Pinpoint the cell where the given text exists, returning its (x, y) midpoint coordinate. 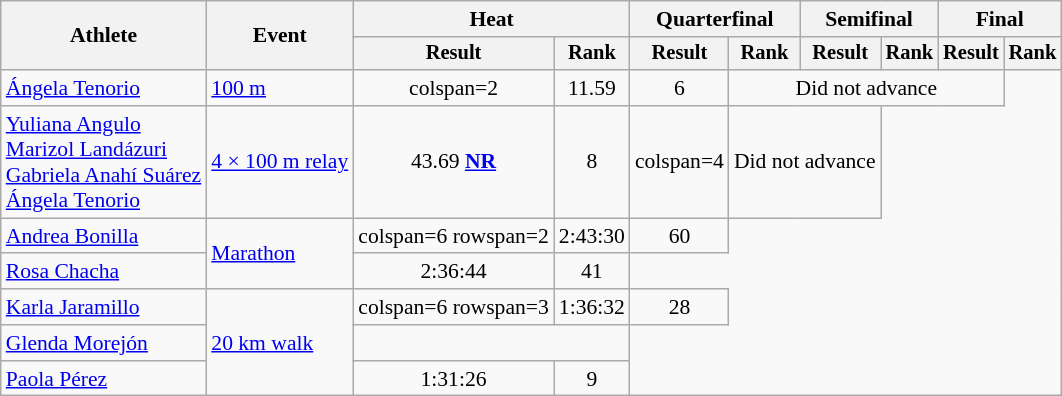
20 km walk (280, 342)
colspan=6 rowspan=2 (454, 236)
colspan=6 rowspan=3 (454, 307)
Karla Jaramillo (104, 307)
colspan=2 (454, 88)
Heat (492, 19)
Rosa Chacha (104, 272)
Athlete (104, 36)
41 (592, 272)
Event (280, 36)
100 m (280, 88)
2:36:44 (454, 272)
43.69 NR (454, 162)
Glenda Morejón (104, 343)
Ángela Tenorio (104, 88)
1:36:32 (592, 307)
60 (680, 236)
Marathon (280, 254)
Semifinal (869, 19)
8 (592, 162)
4 × 100 m relay (280, 162)
Final (1000, 19)
colspan=4 (680, 162)
Yuliana AnguloMarizol LandázuriGabriela Anahí SuárezÁngela Tenorio (104, 162)
2:43:30 (592, 236)
11.59 (592, 88)
28 (680, 307)
6 (680, 88)
Quarterfinal (715, 19)
Andrea Bonilla (104, 236)
